Capture the cell that displays the provided text and extract its (X, Y) central coordinate. 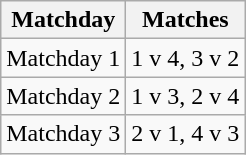
Matchday 1 (64, 58)
Matchday 3 (64, 134)
Matches (186, 20)
1 v 4, 3 v 2 (186, 58)
Matchday (64, 20)
2 v 1, 4 v 3 (186, 134)
1 v 3, 2 v 4 (186, 96)
Matchday 2 (64, 96)
